From the cell containing the given text, extract its center point as [x, y] coordinate. 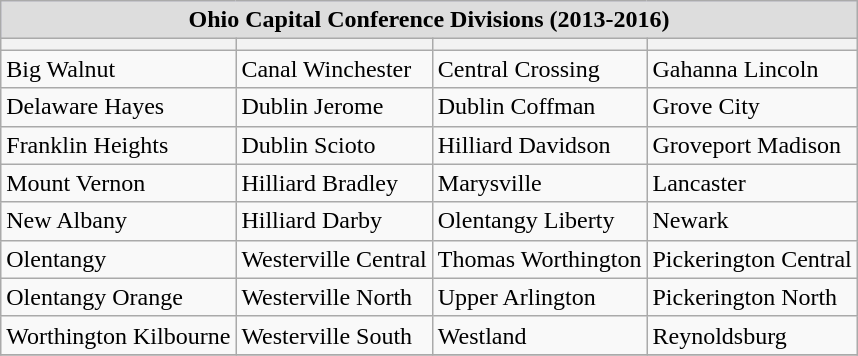
Canal Winchester [334, 69]
Westerville Central [334, 259]
Hilliard Darby [334, 221]
Pickerington Central [752, 259]
Mount Vernon [118, 183]
Ohio Capital Conference Divisions (2013-2016) [430, 20]
Reynoldsburg [752, 335]
Gahanna Lincoln [752, 69]
Hilliard Davidson [540, 145]
Worthington Kilbourne [118, 335]
Upper Arlington [540, 297]
Central Crossing [540, 69]
Pickerington North [752, 297]
Delaware Hayes [118, 107]
Olentangy Orange [118, 297]
Westland [540, 335]
Westerville South [334, 335]
Big Walnut [118, 69]
Olentangy Liberty [540, 221]
Thomas Worthington [540, 259]
Hilliard Bradley [334, 183]
Lancaster [752, 183]
Westerville North [334, 297]
Franklin Heights [118, 145]
Newark [752, 221]
Marysville [540, 183]
Dublin Coffman [540, 107]
Grove City [752, 107]
Dublin Jerome [334, 107]
Groveport Madison [752, 145]
Olentangy [118, 259]
Dublin Scioto [334, 145]
New Albany [118, 221]
